Return the (x, y) coordinate for the center point of the cell that contains the specified text.  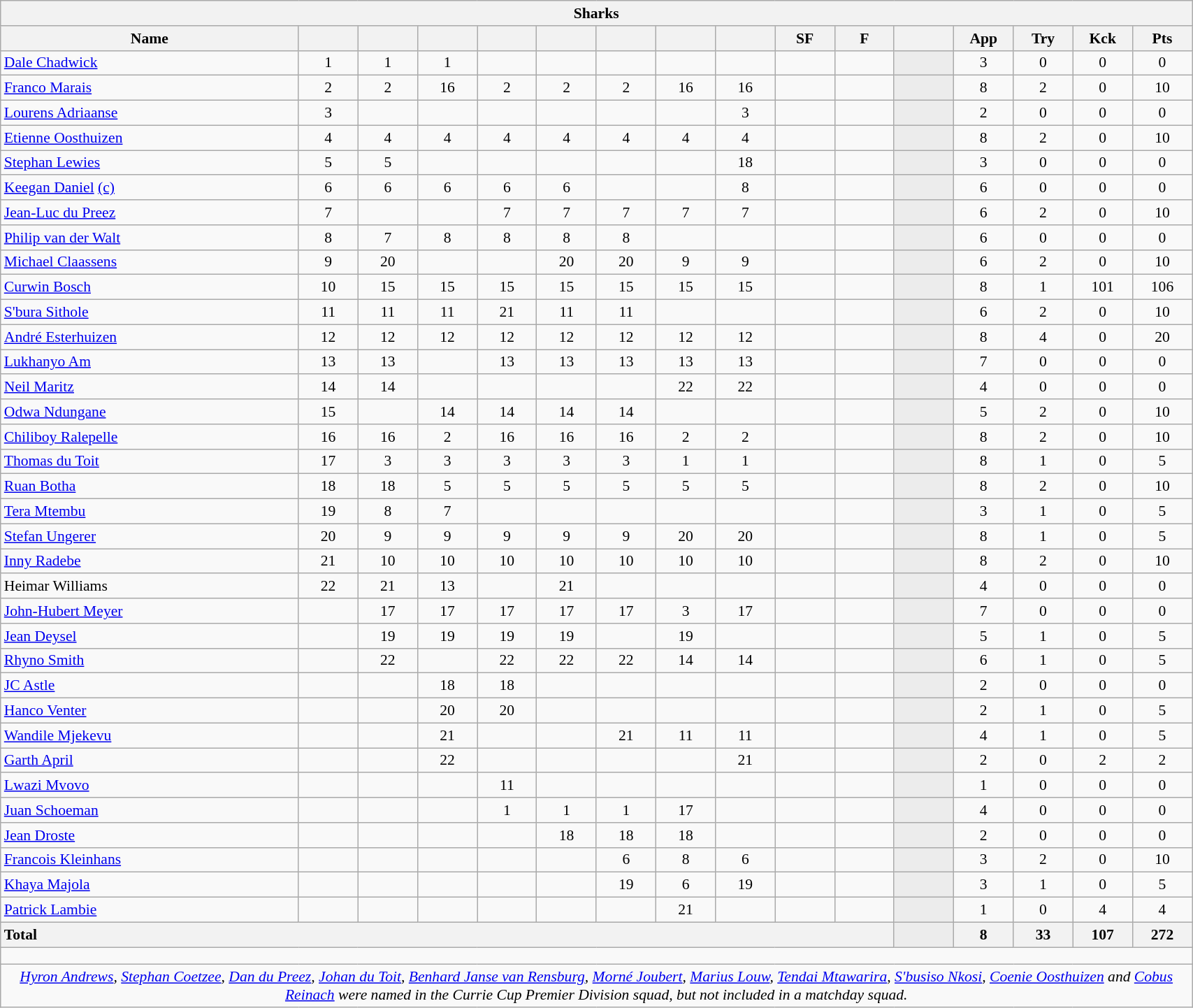
Garth April (150, 761)
Michael Claassens (150, 262)
Thomas du Toit (150, 461)
Keegan Daniel (c) (150, 188)
Stefan Ungerer (150, 536)
SF (805, 38)
Francois Kleinhans (150, 860)
Heimar Williams (150, 586)
Etienne Oosthuizen (150, 138)
Juan Schoeman (150, 810)
Total (447, 935)
Rhyno Smith (150, 661)
App (984, 38)
S'bura Sithole (150, 312)
Philip van der Walt (150, 238)
Chiliboy Ralepelle (150, 437)
Try (1043, 38)
Franco Marais (150, 88)
Sharks (597, 13)
Jean-Luc du Preez (150, 213)
Jean Deysel (150, 636)
Wandile Mjekevu (150, 735)
Tera Mtembu (150, 512)
106 (1162, 287)
Khaya Majola (150, 885)
Lwazi Mvovo (150, 786)
Patrick Lambie (150, 910)
Inny Radebe (150, 561)
John-Hubert Meyer (150, 611)
Dale Chadwick (150, 63)
Stephan Lewies (150, 163)
Kck (1103, 38)
Jean Droste (150, 835)
JC Astle (150, 686)
Odwa Ndungane (150, 412)
Lukhanyo Am (150, 362)
Name (150, 38)
33 (1043, 935)
Neil Maritz (150, 387)
André Esterhuizen (150, 337)
Lourens Adriaanse (150, 113)
Pts (1162, 38)
272 (1162, 935)
101 (1103, 287)
Curwin Bosch (150, 287)
Hanco Venter (150, 711)
Ruan Botha (150, 487)
107 (1103, 935)
F (864, 38)
